Identify which cell holds the provided text, then report its (X, Y) central coordinate. 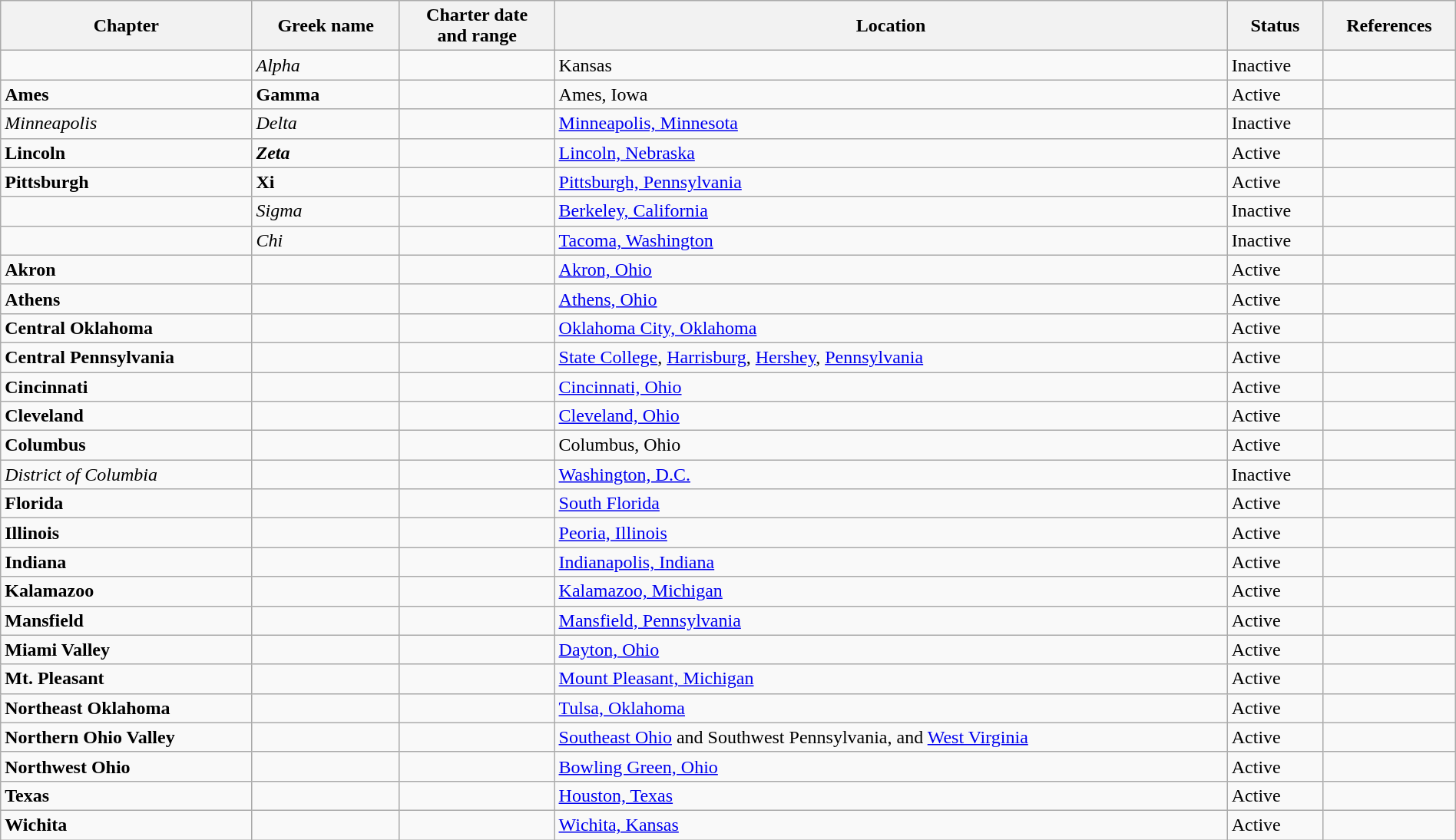
Ames (126, 94)
Xi (326, 182)
Indiana (126, 562)
Sigma (326, 211)
Washington, D.C. (891, 475)
Ames, Iowa (891, 94)
Oklahoma City, Oklahoma (891, 328)
Chi (326, 240)
Columbus, Ohio (891, 445)
Central Oklahoma (126, 328)
Tacoma, Washington (891, 240)
Southeast Ohio and Southwest Pennsylvania, and West Virginia (891, 737)
South Florida (891, 504)
Chapter (126, 26)
Cincinnati (126, 386)
Northwest Ohio (126, 766)
State College, Harrisburg, Hershey, Pennsylvania (891, 357)
Location (891, 26)
Alpha (326, 65)
Kalamazoo, Michigan (891, 591)
Illinois (126, 533)
Cincinnati, Ohio (891, 386)
Columbus (126, 445)
Houston, Texas (891, 795)
Cleveland (126, 416)
Mt. Pleasant (126, 679)
Mansfield, Pennsylvania (891, 620)
District of Columbia (126, 475)
Dayton, Ohio (891, 650)
Status (1275, 26)
Lincoln (126, 153)
Indianapolis, Indiana (891, 562)
Wichita (126, 825)
Gamma (326, 94)
Berkeley, California (891, 211)
Wichita, Kansas (891, 825)
Central Pennsylvania (126, 357)
Akron, Ohio (891, 270)
Minneapolis, Minnesota (891, 124)
Lincoln, Nebraska (891, 153)
Bowling Green, Ohio (891, 766)
Miami Valley (126, 650)
Kansas (891, 65)
Northeast Oklahoma (126, 708)
Minneapolis (126, 124)
Mansfield (126, 620)
Florida (126, 504)
Delta (326, 124)
Peoria, Illinois (891, 533)
Charter dateand range (477, 26)
Cleveland, Ohio (891, 416)
Pittsburgh (126, 182)
Athens (126, 299)
Texas (126, 795)
Northern Ohio Valley (126, 737)
Tulsa, Oklahoma (891, 708)
Athens, Ohio (891, 299)
Kalamazoo (126, 591)
Mount Pleasant, Michigan (891, 679)
References (1390, 26)
Zeta (326, 153)
Akron (126, 270)
Greek name (326, 26)
Pittsburgh, Pennsylvania (891, 182)
